Pinpoint the cell where the given text exists, returning its (x, y) midpoint coordinate. 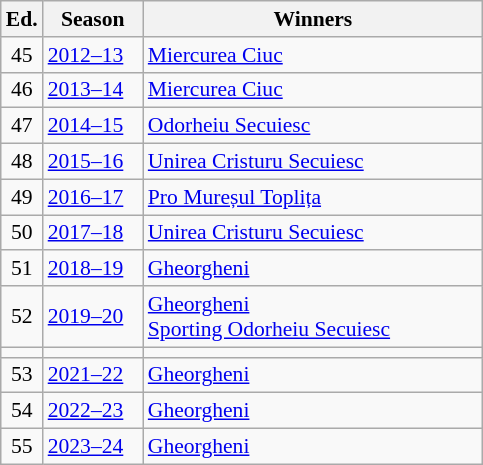
51 (22, 269)
52 (22, 316)
Odorheiu Secuiesc (313, 126)
Season (93, 19)
2015–16 (93, 162)
49 (22, 197)
46 (22, 90)
Gheorgheni Sporting Odorheiu Secuiesc (313, 316)
48 (22, 162)
2014–15 (93, 126)
45 (22, 55)
Winners (313, 19)
2018–19 (93, 269)
54 (22, 411)
2021–22 (93, 375)
2023–24 (93, 447)
2013–14 (93, 90)
2019–20 (93, 316)
2016–17 (93, 197)
47 (22, 126)
Ed. (22, 19)
2012–13 (93, 55)
2017–18 (93, 233)
55 (22, 447)
2022–23 (93, 411)
50 (22, 233)
53 (22, 375)
Pro Mureșul Toplița (313, 197)
